Scan for the cell matching the given text and deliver its [X, Y] coordinate at center. 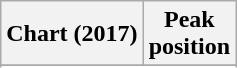
Peakposition [189, 34]
Chart (2017) [72, 34]
